Detect which cell encompasses the target text, then output its (x, y) center coordinate. 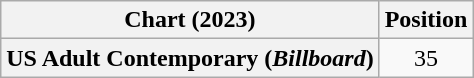
35 (426, 58)
Chart (2023) (190, 20)
US Adult Contemporary (Billboard) (190, 58)
Position (426, 20)
